From the cell containing the given text, extract its center point as (x, y) coordinate. 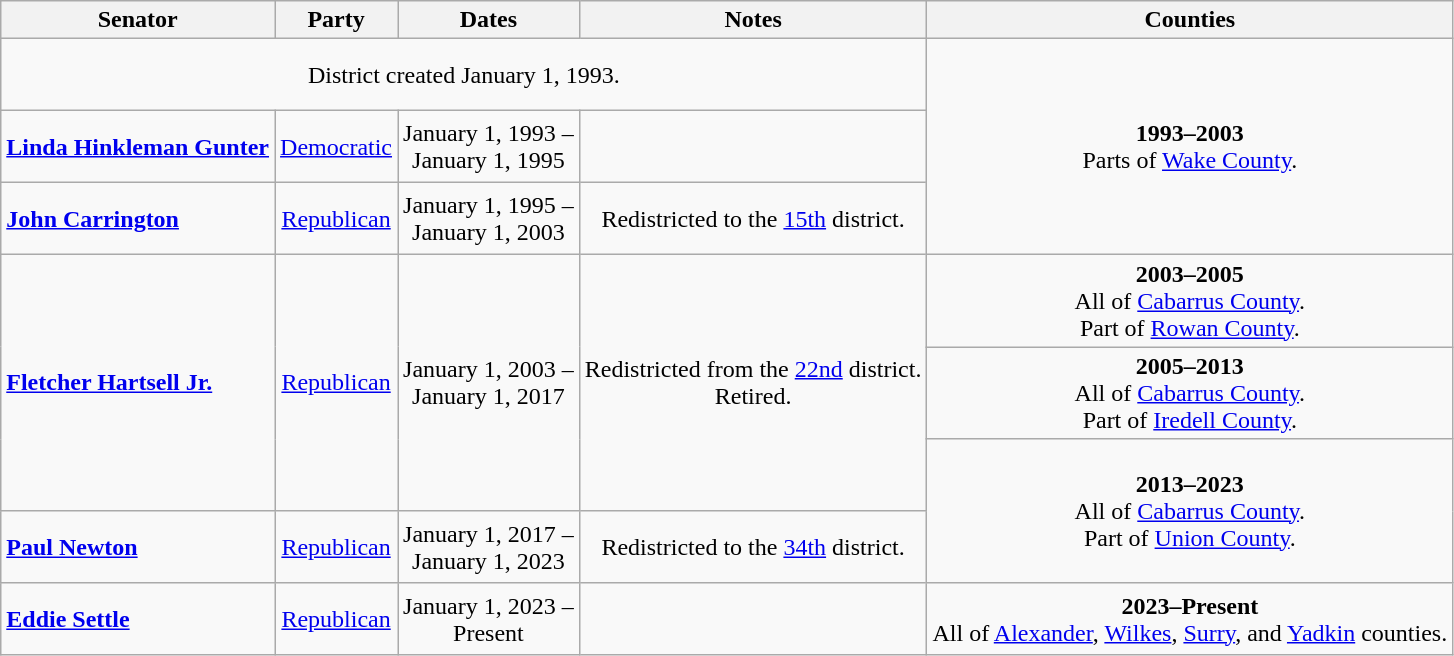
Redistricted to the 15th district. (753, 219)
Party (336, 20)
Paul Newton (138, 547)
January 1, 2023 – Present (489, 619)
Eddie Settle (138, 619)
January 1, 1993 – January 1, 1995 (489, 147)
District created January 1, 1993. (464, 75)
January 1, 2017 – January 1, 2023 (489, 547)
Senator (138, 20)
January 1, 2003 – January 1, 2017 (489, 383)
2005–2013 All of Cabarrus County. Part of Iredell County. (1190, 393)
Redistricted from the 22nd district. Retired. (753, 383)
Democratic (336, 147)
John Carrington (138, 219)
Fletcher Hartsell Jr. (138, 383)
Counties (1190, 20)
Redistricted to the 34th district. (753, 547)
2003–2005 All of Cabarrus County. Part of Rowan County. (1190, 301)
1993–2003 Parts of Wake County. (1190, 147)
Dates (489, 20)
January 1, 1995 – January 1, 2003 (489, 219)
Notes (753, 20)
2023–PresentAll of Alexander, Wilkes, Surry, and Yadkin counties. (1190, 619)
Linda Hinkleman Gunter (138, 147)
2013–2023 All of Cabarrus County. Part of Union County. (1190, 511)
